Return the [x, y] coordinate for the center point of the cell that contains the specified text.  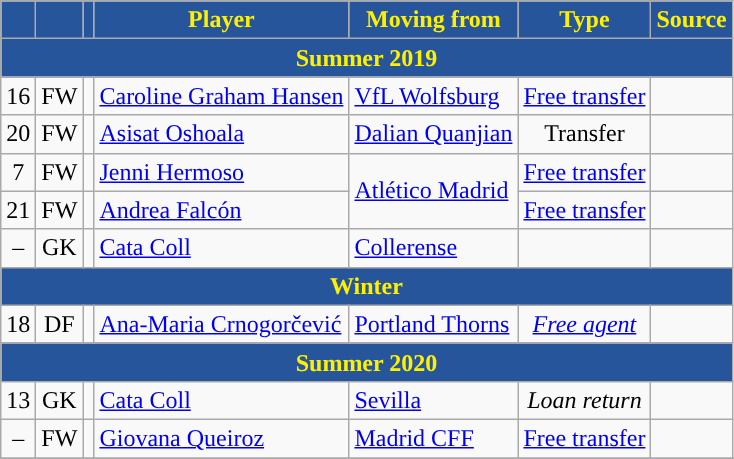
20 [18, 134]
Portland Thorns [434, 324]
Asisat Oshoala [222, 134]
Source [692, 20]
Ana-Maria Crnogorčević [222, 324]
21 [18, 210]
Transfer [584, 134]
Type [584, 20]
Dalian Quanjian [434, 134]
Summer 2019 [366, 58]
Jenni Hermoso [222, 172]
DF [60, 324]
13 [18, 400]
Summer 2020 [366, 362]
Player [222, 20]
7 [18, 172]
Winter [366, 286]
Free agent [584, 324]
Collerense [434, 248]
Atlético Madrid [434, 191]
18 [18, 324]
Loan return [584, 400]
Andrea Falcón [222, 210]
Madrid CFF [434, 438]
16 [18, 96]
Caroline Graham Hansen [222, 96]
Moving from [434, 20]
Sevilla [434, 400]
VfL Wolfsburg [434, 96]
Giovana Queiroz [222, 438]
